Output the (x, y) coordinate of the center of the cell containing the given text.  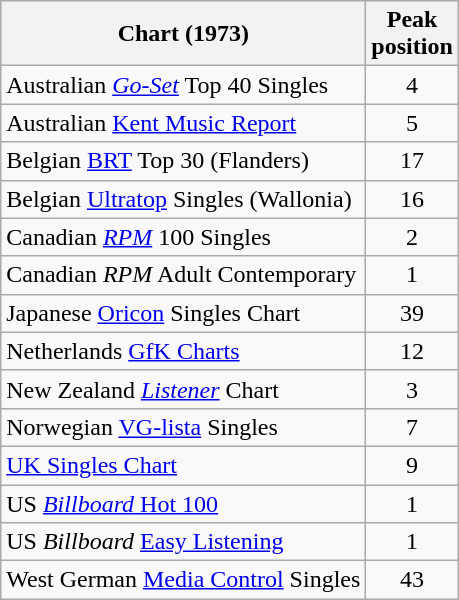
Belgian Ultratop Singles (Wallonia) (184, 199)
9 (412, 465)
3 (412, 389)
US Billboard Hot 100 (184, 503)
West German Media Control Singles (184, 580)
5 (412, 123)
Netherlands GfK Charts (184, 351)
Canadian RPM Adult Contemporary (184, 275)
16 (412, 199)
Australian Kent Music Report (184, 123)
Belgian BRT Top 30 (Flanders) (184, 161)
New Zealand Listener Chart (184, 389)
Australian Go-Set Top 40 Singles (184, 85)
2 (412, 237)
39 (412, 313)
12 (412, 351)
Peakposition (412, 34)
Norwegian VG-lista Singles (184, 427)
4 (412, 85)
US Billboard Easy Listening (184, 542)
Canadian RPM 100 Singles (184, 237)
43 (412, 580)
Chart (1973) (184, 34)
7 (412, 427)
UK Singles Chart (184, 465)
17 (412, 161)
Japanese Oricon Singles Chart (184, 313)
